Extract the [X, Y] coordinate from the center of the cell holding the provided text.  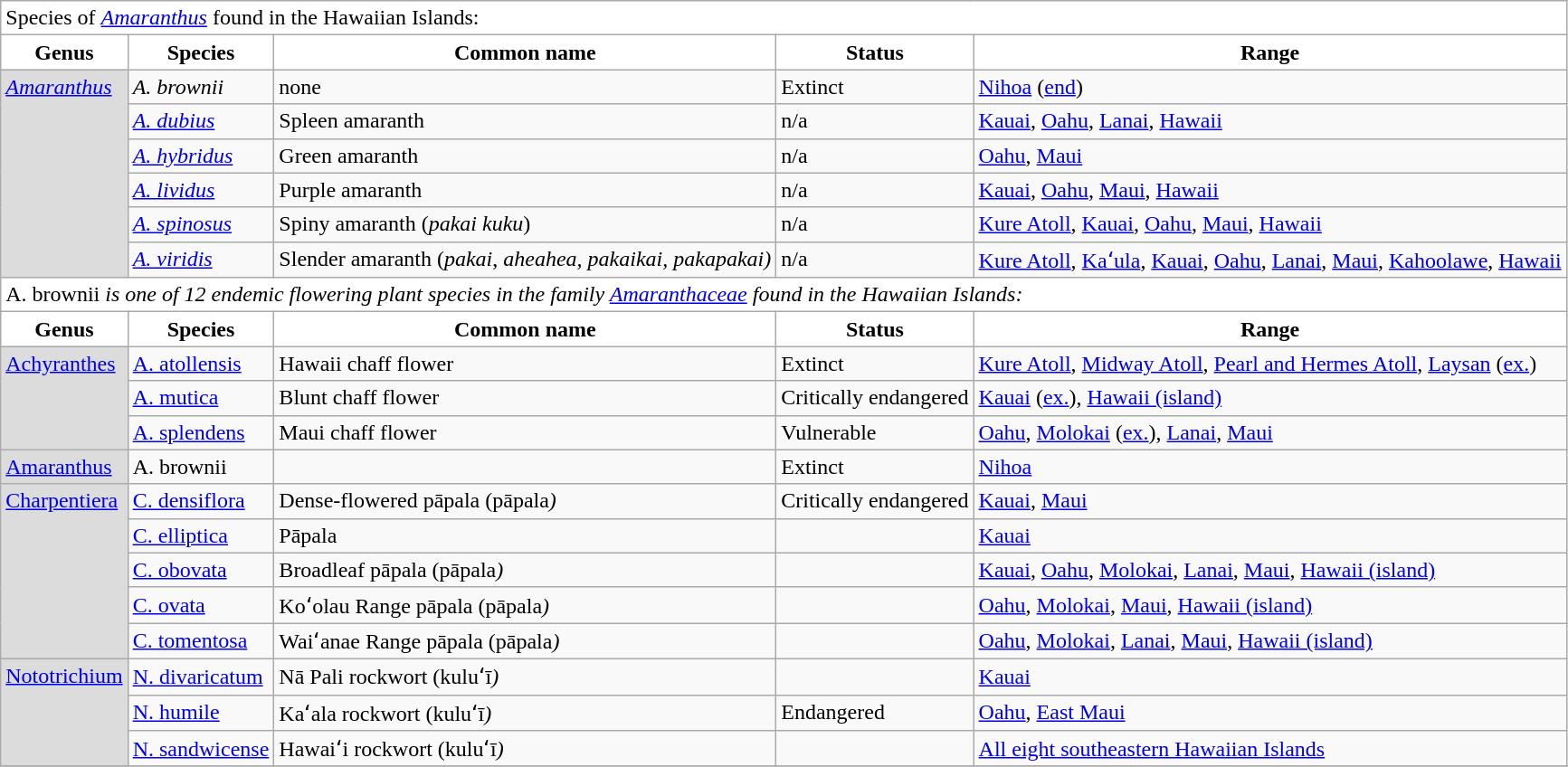
Nihoa (end) [1270, 87]
Nihoa [1270, 467]
Oahu, Molokai (ex.), Lanai, Maui [1270, 432]
Waiʻanae Range pāpala (pāpala) [525, 641]
none [525, 87]
A. dubius [201, 121]
A. splendens [201, 432]
Oahu, Molokai, Maui, Hawaii (island) [1270, 605]
N. sandwicense [201, 749]
C. densiflora [201, 501]
Kure Atoll, Kaʻula, Kauai, Oahu, Lanai, Maui, Kahoolawe, Hawaii [1270, 260]
A. viridis [201, 260]
Kauai, Oahu, Lanai, Hawaii [1270, 121]
Nā Pali rockwort (kuluʻī) [525, 677]
Hawaiʻi rockwort (kuluʻī) [525, 749]
Dense-flowered pāpala (pāpala) [525, 501]
Charpentiera [64, 572]
Koʻolau Range pāpala (pāpala) [525, 605]
Spiny amaranth (pakai kuku) [525, 224]
Kauai, Oahu, Molokai, Lanai, Maui, Hawaii (island) [1270, 570]
Broadleaf pāpala (pāpala) [525, 570]
Oahu, Maui [1270, 156]
Oahu, Molokai, Lanai, Maui, Hawaii (island) [1270, 641]
Achyranthes [64, 398]
Purple amaranth [525, 190]
C. obovata [201, 570]
Kure Atoll, Kauai, Oahu, Maui, Hawaii [1270, 224]
A. mutica [201, 398]
Kure Atoll, Midway Atoll, Pearl and Hermes Atoll, Laysan (ex.) [1270, 364]
A. atollensis [201, 364]
A. spinosus [201, 224]
Kauai, Oahu, Maui, Hawaii [1270, 190]
C. elliptica [201, 535]
Hawaii chaff flower [525, 364]
Nototrichium [64, 713]
N. humile [201, 713]
C. ovata [201, 605]
N. divaricatum [201, 677]
Kauai, Maui [1270, 501]
Spleen amaranth [525, 121]
C. tomentosa [201, 641]
A. brownii is one of 12 endemic flowering plant species in the family Amaranthaceae found in the Hawaiian Islands: [784, 295]
Vulnerable [875, 432]
Maui chaff flower [525, 432]
Blunt chaff flower [525, 398]
Kauai (ex.), Hawaii (island) [1270, 398]
A. hybridus [201, 156]
Green amaranth [525, 156]
Slender amaranth (pakai, aheahea, pakaikai, pakapakai) [525, 260]
A. lividus [201, 190]
All eight southeastern Hawaiian Islands [1270, 749]
Endangered [875, 713]
Oahu, East Maui [1270, 713]
Pāpala [525, 535]
Species of Amaranthus found in the Hawaiian Islands: [784, 18]
Kaʻala rockwort (kuluʻī) [525, 713]
